Return [x, y] of the center of cell containing provided text 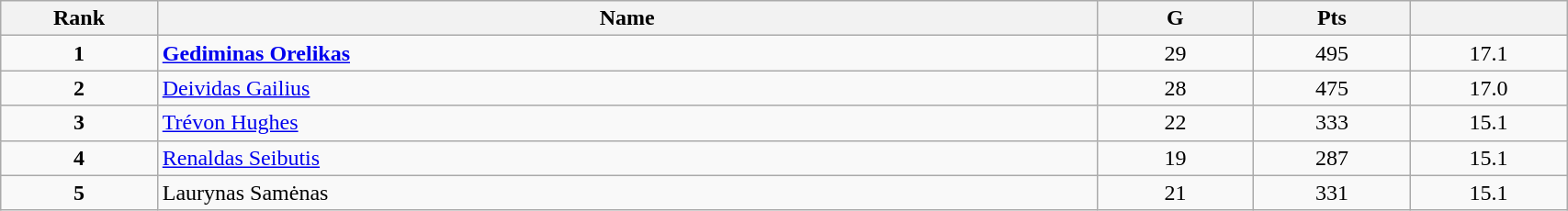
Gediminas Orelikas [626, 53]
28 [1175, 88]
Trévon Hughes [626, 123]
Rank [79, 18]
495 [1332, 53]
Name [626, 18]
22 [1175, 123]
Laurynas Samėnas [626, 193]
2 [79, 88]
331 [1332, 193]
475 [1332, 88]
Renaldas Seibutis [626, 158]
5 [79, 193]
3 [79, 123]
Deividas Gailius [626, 88]
4 [79, 158]
17.1 [1488, 53]
Pts [1332, 18]
19 [1175, 158]
1 [79, 53]
29 [1175, 53]
287 [1332, 158]
21 [1175, 193]
G [1175, 18]
333 [1332, 123]
17.0 [1488, 88]
